Capture the cell that displays the provided text and extract its (X, Y) central coordinate. 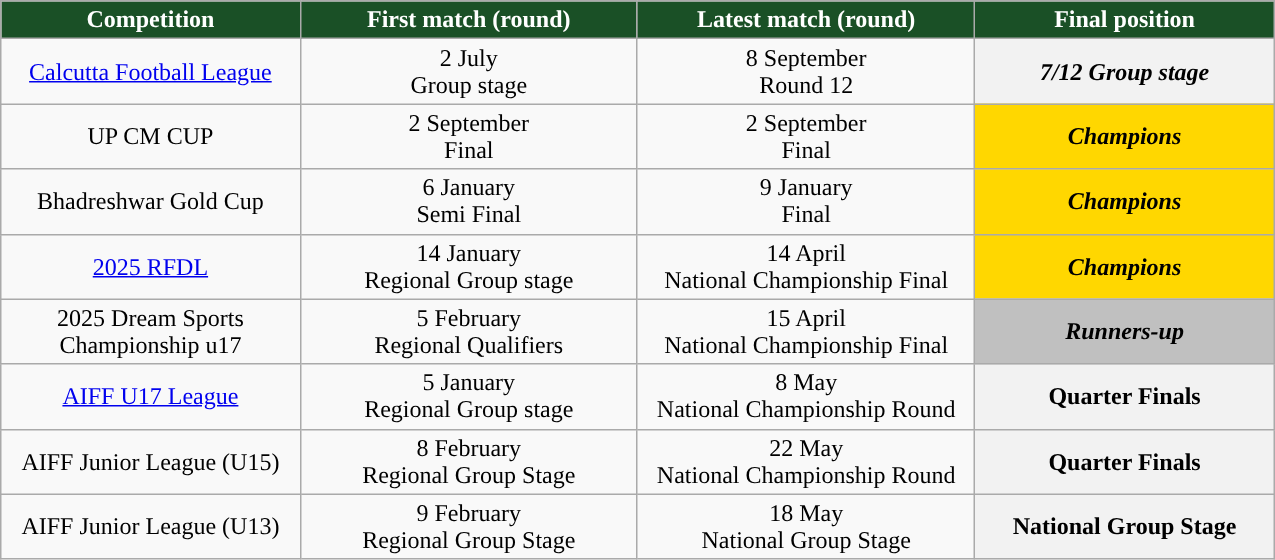
8 May National Championship Round (806, 396)
2 JulyGroup stage (468, 72)
Competition (150, 20)
7/12 Group stage (1124, 72)
UP CM CUP (150, 136)
AIFF U17 League (150, 396)
AIFF Junior League (U13) (150, 526)
22 May National Championship Round (806, 462)
Final position (1124, 20)
14 April National Championship Final (806, 266)
14 January Regional Group stage (468, 266)
8 SeptemberRound 12 (806, 72)
Calcutta Football League (150, 72)
18 May National Group Stage (806, 526)
Runners-up (1124, 332)
2025 RFDL (150, 266)
9 January Final (806, 202)
Latest match (round) (806, 20)
15 April National Championship Final (806, 332)
5 January Regional Group stage (468, 396)
Bhadreshwar Gold Cup (150, 202)
2025 Dream Sports Championship u17 (150, 332)
National Group Stage (1124, 526)
AIFF Junior League (U15) (150, 462)
8 February Regional Group Stage (468, 462)
9 February Regional Group Stage (468, 526)
First match (round) (468, 20)
5 February Regional Qualifiers (468, 332)
6 January Semi Final (468, 202)
